Extract the [X, Y] coordinate from the center of the cell holding the provided text.  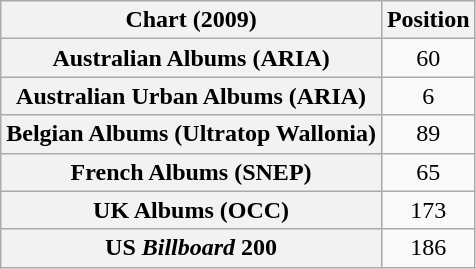
173 [428, 210]
Australian Albums (ARIA) [192, 58]
65 [428, 172]
French Albums (SNEP) [192, 172]
Belgian Albums (Ultratop Wallonia) [192, 134]
UK Albums (OCC) [192, 210]
186 [428, 248]
89 [428, 134]
Australian Urban Albums (ARIA) [192, 96]
US Billboard 200 [192, 248]
60 [428, 58]
6 [428, 96]
Position [428, 20]
Chart (2009) [192, 20]
